Return the [X, Y] coordinate for the center point of the cell that contains the specified text.  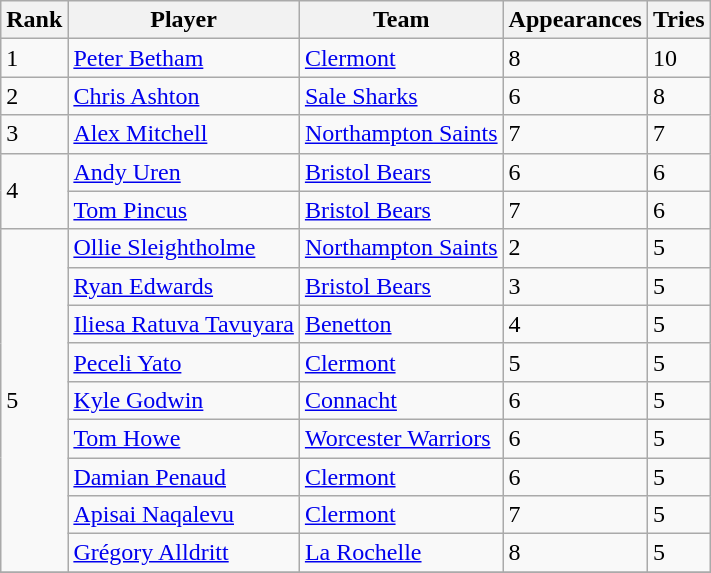
Tom Pincus [184, 210]
Appearances [575, 20]
Iliesa Ratuva Tavuyara [184, 324]
Tom Howe [184, 438]
Kyle Godwin [184, 400]
Benetton [401, 324]
Damian Penaud [184, 477]
Connacht [401, 400]
Andy Uren [184, 172]
Rank [34, 20]
Team [401, 20]
10 [678, 58]
Ryan Edwards [184, 286]
Apisai Naqalevu [184, 515]
Chris Ashton [184, 96]
Worcester Warriors [401, 438]
Ollie Sleightholme [184, 248]
Peceli Yato [184, 362]
Peter Betham [184, 58]
Grégory Alldritt [184, 553]
Tries [678, 20]
1 [34, 58]
Sale Sharks [401, 96]
Player [184, 20]
La Rochelle [401, 553]
Alex Mitchell [184, 134]
